Detect which cell encompasses the target text, then output its (X, Y) center coordinate. 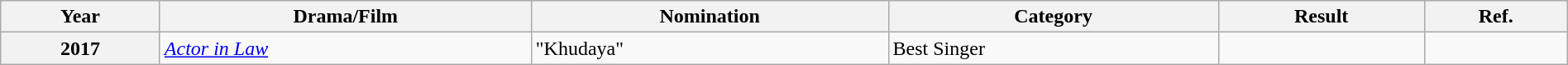
Category (1054, 17)
Nomination (710, 17)
2017 (81, 48)
Result (1322, 17)
Best Singer (1054, 48)
Actor in Law (346, 48)
Drama/Film (346, 17)
Ref. (1495, 17)
"Khudaya" (710, 48)
Year (81, 17)
